Return (x, y) of the center of cell containing provided text 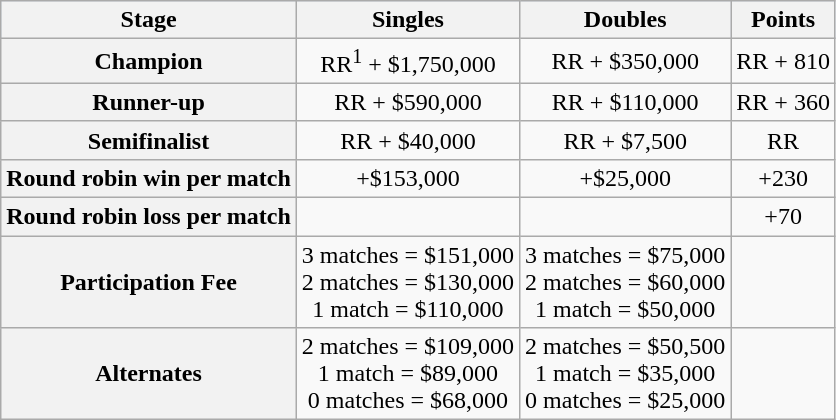
Runner-up (149, 102)
Stage (149, 20)
3 matches = $151,0002 matches = $130,0001 match = $110,000 (408, 282)
RR + $7,500 (626, 140)
RR + $40,000 (408, 140)
+230 (784, 178)
+$25,000 (626, 178)
Participation Fee (149, 282)
RR + $110,000 (626, 102)
Points (784, 20)
Doubles (626, 20)
Singles (408, 20)
RR + 360 (784, 102)
RR + $590,000 (408, 102)
2 matches = $109,0001 match = $89,0000 matches = $68,000 (408, 374)
Round robin win per match (149, 178)
+70 (784, 217)
2 matches = $50,5001 match = $35,0000 matches = $25,000 (626, 374)
Champion (149, 62)
Semifinalist (149, 140)
RR1 + $1,750,000 (408, 62)
RR + $350,000 (626, 62)
RR + 810 (784, 62)
Round robin loss per match (149, 217)
3 matches = $75,0002 matches = $60,0001 match = $50,000 (626, 282)
+$153,000 (408, 178)
Alternates (149, 374)
RR (784, 140)
